Scan for the cell matching the given text and deliver its (X, Y) coordinate at center. 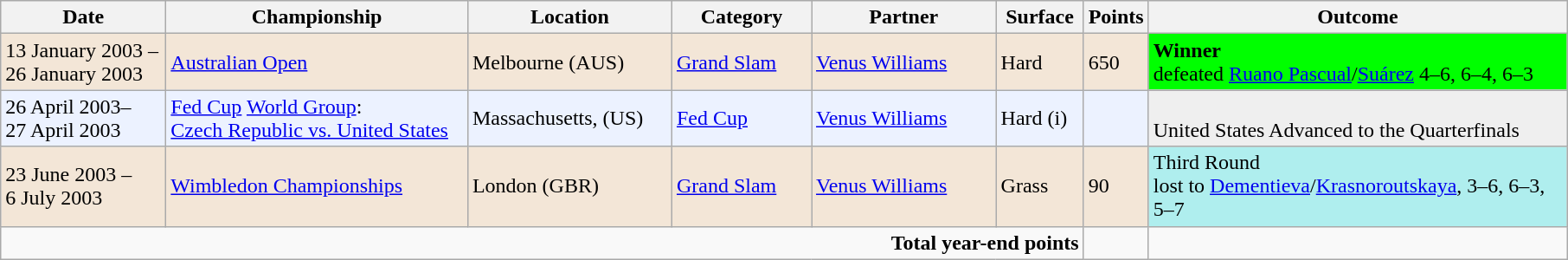
26 April 2003–27 April 2003 (83, 118)
London (GBR) (569, 186)
Points (1116, 17)
Date (83, 17)
Fed Cup World Group: Czech Republic vs. United States (317, 118)
Australian Open (317, 62)
Third Round lost to Dementieva/Krasnoroutskaya, 3–6, 6–3, 5–7 (1358, 186)
Fed Cup (741, 118)
650 (1116, 62)
Category (741, 17)
23 June 2003 –6 July 2003 (83, 186)
Winner defeated Ruano Pascual/Suárez 4–6, 6–4, 6–3 (1358, 62)
Melbourne (AUS) (569, 62)
Location (569, 17)
Hard (1040, 62)
Total year-end points (542, 243)
13 January 2003 –26 January 2003 (83, 62)
Hard (i) (1040, 118)
Grass (1040, 186)
90 (1116, 186)
Massachusetts, (US) (569, 118)
Outcome (1358, 17)
United States Advanced to the Quarterfinals (1358, 118)
Surface (1040, 17)
Wimbledon Championships (317, 186)
Partner (904, 17)
Championship (317, 17)
